Search for the cell housing the specified text and yield its [x, y] center coordinate. 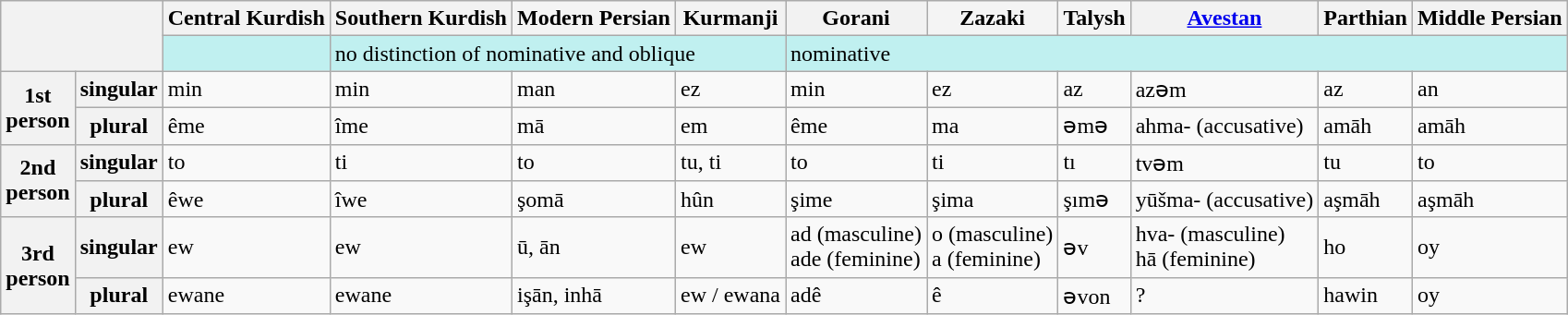
Central Kurdish [246, 18]
îwe [421, 200]
işān, inhā [593, 296]
şima [993, 200]
êwe [246, 200]
Middle Persian [1490, 18]
o (masculine)a (feminine) [993, 248]
nominative [1176, 54]
şomā [593, 200]
Kurmanji [731, 18]
mā [593, 126]
azəm [1224, 90]
Southern Kurdish [421, 18]
adê [857, 296]
Gorani [857, 18]
Parthian [1366, 18]
hûn [731, 200]
şımə [1094, 200]
ma [993, 126]
Avestan [1224, 18]
man [593, 90]
yūšma- (accusative) [1224, 200]
əvon [1094, 296]
em [731, 126]
ho [1366, 248]
tu, ti [731, 163]
Modern Persian [593, 18]
tu [1366, 163]
Talysh [1094, 18]
Zazaki [993, 18]
tvəm [1224, 163]
şime [857, 200]
1stperson [38, 107]
əmə [1094, 126]
əv [1094, 248]
îme [421, 126]
an [1490, 90]
ê [993, 296]
hva- (masculine)hā (feminine) [1224, 248]
tı [1094, 163]
ahma- (accusative) [1224, 126]
2ndperson [38, 181]
ū, ān [593, 248]
ew / ewana [731, 296]
hawin [1366, 296]
ad (masculine)ade (feminine) [857, 248]
? [1224, 296]
no distinction of nominative and oblique [558, 54]
3rdperson [38, 266]
